Return (x, y) of the center of cell containing provided text 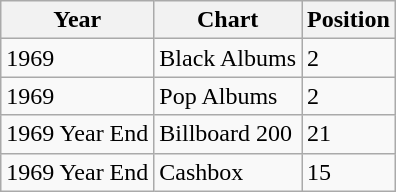
Chart (228, 20)
Year (78, 20)
Position (349, 20)
15 (349, 172)
Black Albums (228, 58)
Cashbox (228, 172)
Pop Albums (228, 96)
Billboard 200 (228, 134)
21 (349, 134)
